Detect which cell encompasses the target text, then output its [x, y] center coordinate. 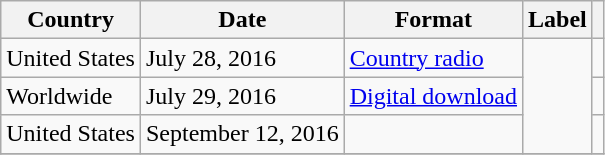
September 12, 2016 [242, 134]
July 28, 2016 [242, 58]
Worldwide [71, 96]
Format [433, 20]
Digital download [433, 96]
Country radio [433, 58]
Date [242, 20]
Label [558, 20]
July 29, 2016 [242, 96]
Country [71, 20]
